For the text-containing cell, return its midpoint in (X, Y) coordinate format. 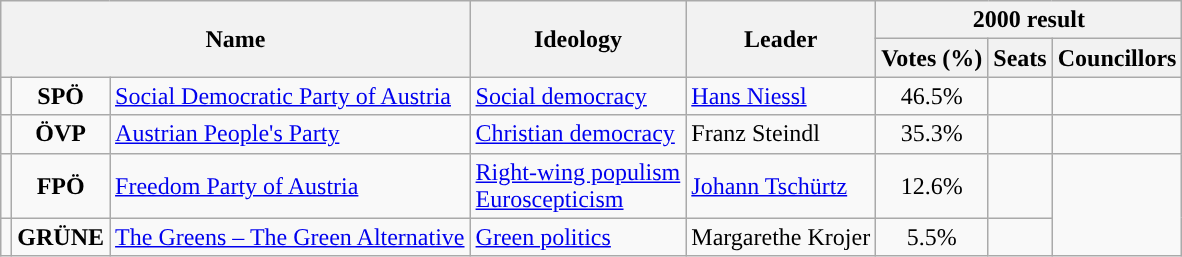
46.5% (932, 96)
FPÖ (61, 186)
Christian democracy (578, 134)
GRÜNE (61, 237)
The Greens – The Green Alternative (290, 237)
Green politics (578, 237)
Social Democratic Party of Austria (290, 96)
Hans Niessl (781, 96)
Margarethe Krojer (781, 237)
Franz Steindl (781, 134)
Leader (781, 39)
Freedom Party of Austria (290, 186)
35.3% (932, 134)
Austrian People's Party (290, 134)
Right-wing populismEuroscepticism (578, 186)
12.6% (932, 186)
ÖVP (61, 134)
2000 result (1029, 20)
Seats (1020, 58)
SPÖ (61, 96)
Councillors (1117, 58)
Votes (%) (932, 58)
5.5% (932, 237)
Name (236, 39)
Social democracy (578, 96)
Johann Tschürtz (781, 186)
Ideology (578, 39)
